Provide the [X, Y] coordinate of the cell's center where the given text is located.  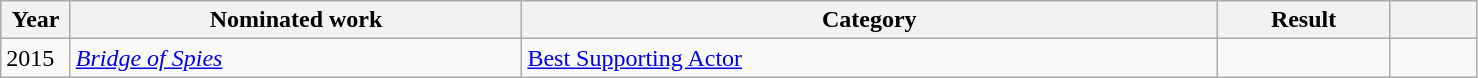
2015 [36, 58]
Year [36, 20]
Category [870, 20]
Result [1304, 20]
Best Supporting Actor [870, 58]
Bridge of Spies [296, 58]
Nominated work [296, 20]
